For the text-containing cell, return its midpoint in (x, y) coordinate format. 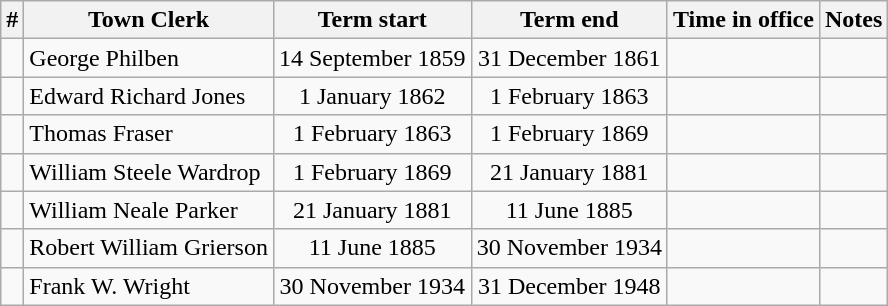
Edward Richard Jones (149, 96)
Thomas Fraser (149, 134)
William Neale Parker (149, 210)
14 September 1859 (372, 58)
William Steele Wardrop (149, 172)
1 January 1862 (372, 96)
Term start (372, 20)
31 December 1861 (569, 58)
Time in office (743, 20)
Notes (853, 20)
# (12, 20)
Term end (569, 20)
Robert William Grierson (149, 248)
Town Clerk (149, 20)
Frank W. Wright (149, 286)
31 December 1948 (569, 286)
George Philben (149, 58)
